Capture the cell that displays the provided text and extract its [x, y] central coordinate. 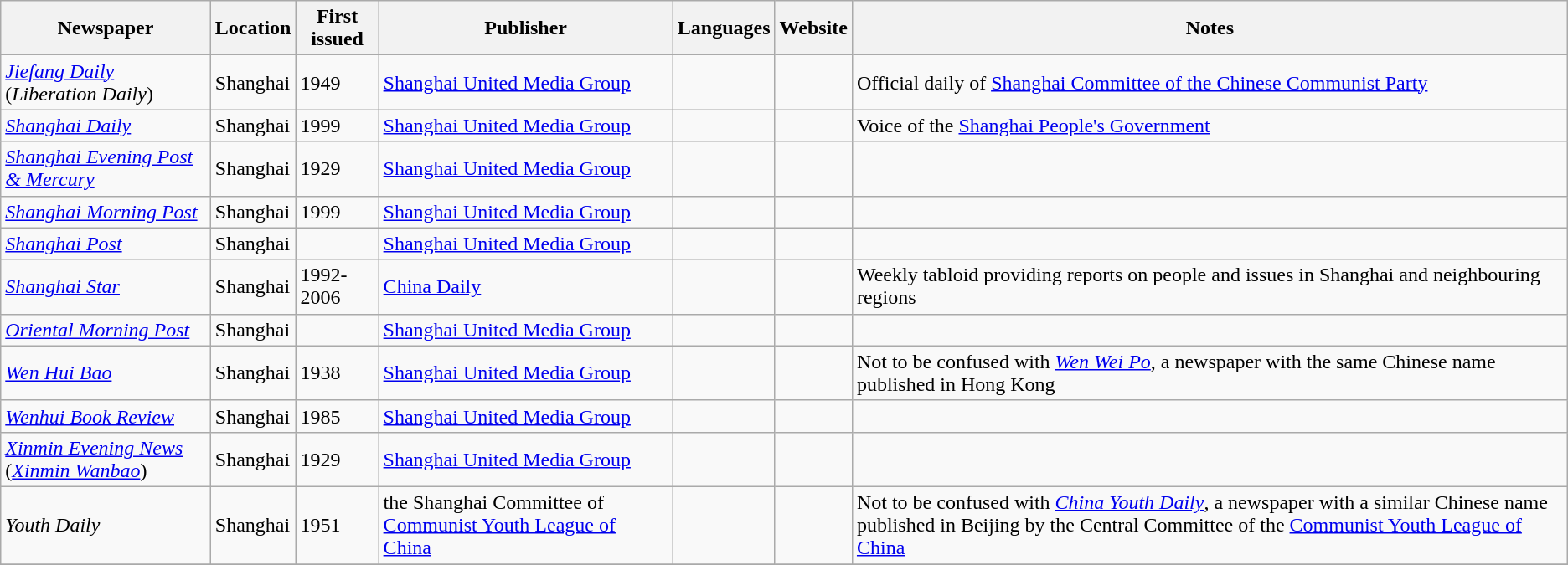
Shanghai Evening Post & Mercury [106, 169]
Youth Daily [106, 525]
Newspaper [106, 28]
Voice of the Shanghai People's Government [1210, 126]
1938 [337, 373]
1951 [337, 525]
China Daily [526, 286]
First issued [337, 28]
Shanghai Daily [106, 126]
Oriental Morning Post [106, 330]
Shanghai Post [106, 244]
1992-2006 [337, 286]
Wenhui Book Review [106, 416]
the Shanghai Committee of Communist Youth League of China [526, 525]
Shanghai Star [106, 286]
Notes [1210, 28]
Website [813, 28]
Not to be confused with Wen Wei Po, a newspaper with the same Chinese name published in Hong Kong [1210, 373]
Shanghai Morning Post [106, 212]
1949 [337, 82]
Location [253, 28]
Official daily of Shanghai Committee of the Chinese Communist Party [1210, 82]
Xinmin Evening News (Xinmin Wanbao) [106, 459]
Publisher [526, 28]
Weekly tabloid providing reports on people and issues in Shanghai and neighbouring regions [1210, 286]
1985 [337, 416]
Wen Hui Bao [106, 373]
Languages [724, 28]
Jiefang Daily (Liberation Daily) [106, 82]
